Identify which cell holds the provided text, then report its (X, Y) central coordinate. 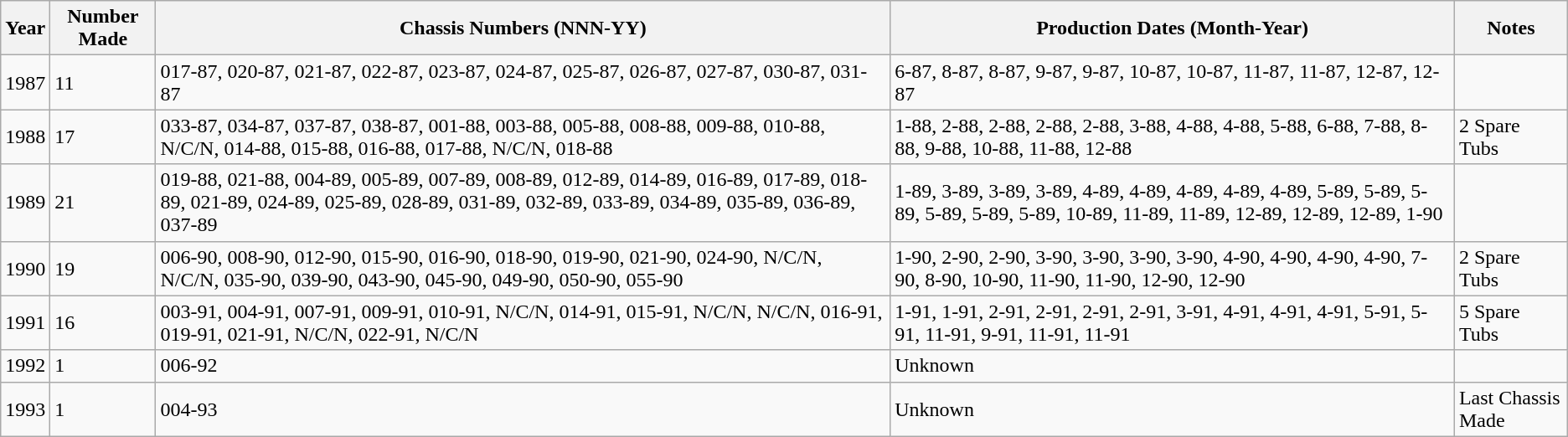
5 Spare Tubs (1511, 323)
6-87, 8-87, 8-87, 9-87, 9-87, 10-87, 10-87, 11-87, 11-87, 12-87, 12-87 (1173, 82)
16 (103, 323)
Last Chassis Made (1511, 409)
003-91, 004-91, 007-91, 009-91, 010-91, N/C/N, 014-91, 015-91, N/C/N, N/C/N, 016-91, 019-91, 021-91, N/C/N, 022-91, N/C/N (523, 323)
1987 (25, 82)
Production Dates (Month-Year) (1173, 28)
1-90, 2-90, 2-90, 3-90, 3-90, 3-90, 3-90, 4-90, 4-90, 4-90, 4-90, 7-90, 8-90, 10-90, 11-90, 11-90, 12-90, 12-90 (1173, 268)
1991 (25, 323)
Year (25, 28)
21 (103, 203)
1989 (25, 203)
1-88, 2-88, 2-88, 2-88, 2-88, 3-88, 4-88, 4-88, 5-88, 6-88, 7-88, 8-88, 9-88, 10-88, 11-88, 12-88 (1173, 137)
006-90, 008-90, 012-90, 015-90, 016-90, 018-90, 019-90, 021-90, 024-90, N/C/N, N/C/N, 035-90, 039-90, 043-90, 045-90, 049-90, 050-90, 055-90 (523, 268)
19 (103, 268)
006-92 (523, 366)
1-89, 3-89, 3-89, 3-89, 4-89, 4-89, 4-89, 4-89, 4-89, 5-89, 5-89, 5-89, 5-89, 5-89, 5-89, 10-89, 11-89, 11-89, 12-89, 12-89, 12-89, 1-90 (1173, 203)
11 (103, 82)
1990 (25, 268)
004-93 (523, 409)
1992 (25, 366)
1988 (25, 137)
017-87, 020-87, 021-87, 022-87, 023-87, 024-87, 025-87, 026-87, 027-87, 030-87, 031-87 (523, 82)
17 (103, 137)
Chassis Numbers (NNN-YY) (523, 28)
Notes (1511, 28)
033-87, 034-87, 037-87, 038-87, 001-88, 003-88, 005-88, 008-88, 009-88, 010-88, N/C/N, 014-88, 015-88, 016-88, 017-88, N/C/N, 018-88 (523, 137)
Number Made (103, 28)
1-91, 1-91, 2-91, 2-91, 2-91, 2-91, 3-91, 4-91, 4-91, 4-91, 5-91, 5-91, 11-91, 9-91, 11-91, 11-91 (1173, 323)
1993 (25, 409)
